Output the (x, y) coordinate of the center of the cell containing the given text.  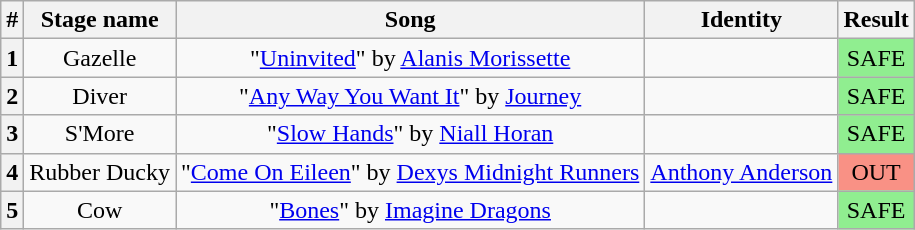
4 (12, 172)
"Any Way You Want It" by Journey (410, 96)
# (12, 20)
Identity (742, 20)
Result (876, 20)
3 (12, 134)
Cow (100, 210)
"Uninvited" by Alanis Morissette (410, 58)
"Slow Hands" by Niall Horan (410, 134)
5 (12, 210)
"Come On Eileen" by Dexys Midnight Runners (410, 172)
2 (12, 96)
"Bones" by Imagine Dragons (410, 210)
1 (12, 58)
Stage name (100, 20)
Rubber Ducky (100, 172)
Diver (100, 96)
Gazelle (100, 58)
OUT (876, 172)
Song (410, 20)
S'More (100, 134)
Anthony Anderson (742, 172)
